Identify which cell holds the provided text, then report its (x, y) central coordinate. 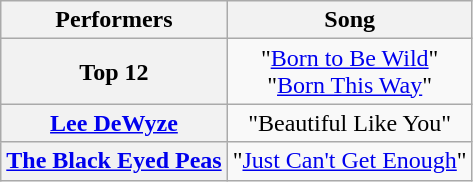
"Just Can't Get Enough" (350, 161)
The Black Eyed Peas (114, 161)
"Beautiful Like You" (350, 123)
Lee DeWyze (114, 123)
Song (350, 20)
Performers (114, 20)
"Born to Be Wild""Born This Way" (350, 72)
Top 12 (114, 72)
